Determine the [X, Y] coordinate at the center of the cell enclosing the given text.  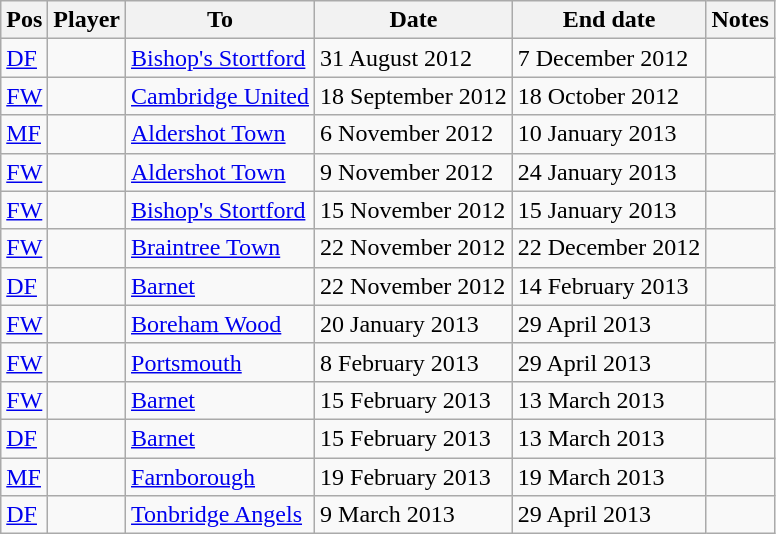
10 January 2013 [609, 134]
15 January 2013 [609, 210]
Boreham Wood [220, 324]
15 November 2012 [414, 210]
To [220, 20]
Cambridge United [220, 96]
20 January 2013 [414, 324]
Date [414, 20]
9 November 2012 [414, 172]
6 November 2012 [414, 134]
Braintree Town [220, 248]
7 December 2012 [609, 58]
22 December 2012 [609, 248]
8 February 2013 [414, 362]
Portsmouth [220, 362]
End date [609, 20]
18 October 2012 [609, 96]
19 February 2013 [414, 477]
9 March 2013 [414, 515]
Pos [24, 20]
Notes [740, 20]
Farnborough [220, 477]
31 August 2012 [414, 58]
24 January 2013 [609, 172]
Tonbridge Angels [220, 515]
19 March 2013 [609, 477]
18 September 2012 [414, 96]
14 February 2013 [609, 286]
Player [87, 20]
